Identify which cell holds the provided text, then report its [X, Y] central coordinate. 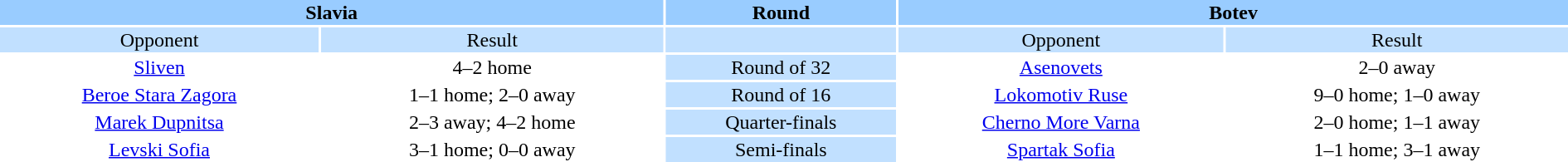
Lokomotiv Ruse [1060, 95]
3–1 home; 0–0 away [492, 150]
4–2 home [492, 67]
1–1 home; 3–1 away [1397, 150]
Quarter-finals [781, 122]
Spartak Sofia [1060, 150]
Sliven [159, 67]
Cherno More Varna [1060, 122]
Beroe Stara Zagora [159, 95]
Round [781, 12]
Round of 16 [781, 95]
Round of 32 [781, 67]
2–0 home; 1–1 away [1397, 122]
Asenovets [1060, 67]
Botev [1233, 12]
Slavia [332, 12]
9–0 home; 1–0 away [1397, 95]
2–0 away [1397, 67]
2–3 away; 4–2 home [492, 122]
Semi-finals [781, 150]
Levski Sofia [159, 150]
Marek Dupnitsa [159, 122]
1–1 home; 2–0 away [492, 95]
